Return the [x, y] coordinate for the center point of the cell that contains the specified text.  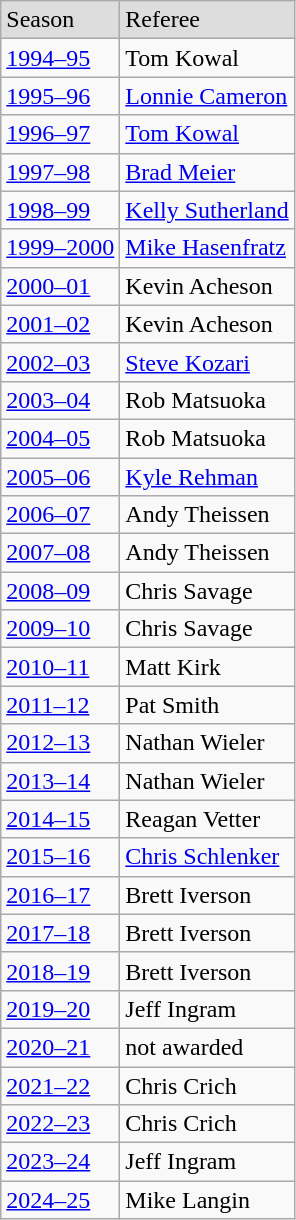
2021–22 [60, 1085]
Brad Meier [207, 172]
Mike Langin [207, 1200]
Reagan Vetter [207, 819]
2010–11 [60, 667]
2002–03 [60, 362]
2022–23 [60, 1124]
2018–19 [60, 971]
Season [60, 20]
1994–95 [60, 58]
2000–01 [60, 286]
2016–17 [60, 895]
2011–12 [60, 705]
2014–15 [60, 819]
Kelly Sutherland [207, 210]
1997–98 [60, 172]
1999–2000 [60, 248]
1998–99 [60, 210]
2008–09 [60, 591]
2004–05 [60, 438]
2009–10 [60, 629]
2012–13 [60, 743]
not awarded [207, 1047]
2019–20 [60, 1009]
Pat Smith [207, 705]
2015–16 [60, 857]
2006–07 [60, 515]
Chris Schlenker [207, 857]
1995–96 [60, 96]
Referee [207, 20]
2023–24 [60, 1162]
Steve Kozari [207, 362]
Lonnie Cameron [207, 96]
2005–06 [60, 477]
2007–08 [60, 553]
2013–14 [60, 781]
2024–25 [60, 1200]
Kyle Rehman [207, 477]
2020–21 [60, 1047]
1996–97 [60, 134]
Mike Hasenfratz [207, 248]
2003–04 [60, 400]
Matt Kirk [207, 667]
2017–18 [60, 933]
2001–02 [60, 324]
